Pinpoint the cell where the given text exists, returning its (x, y) midpoint coordinate. 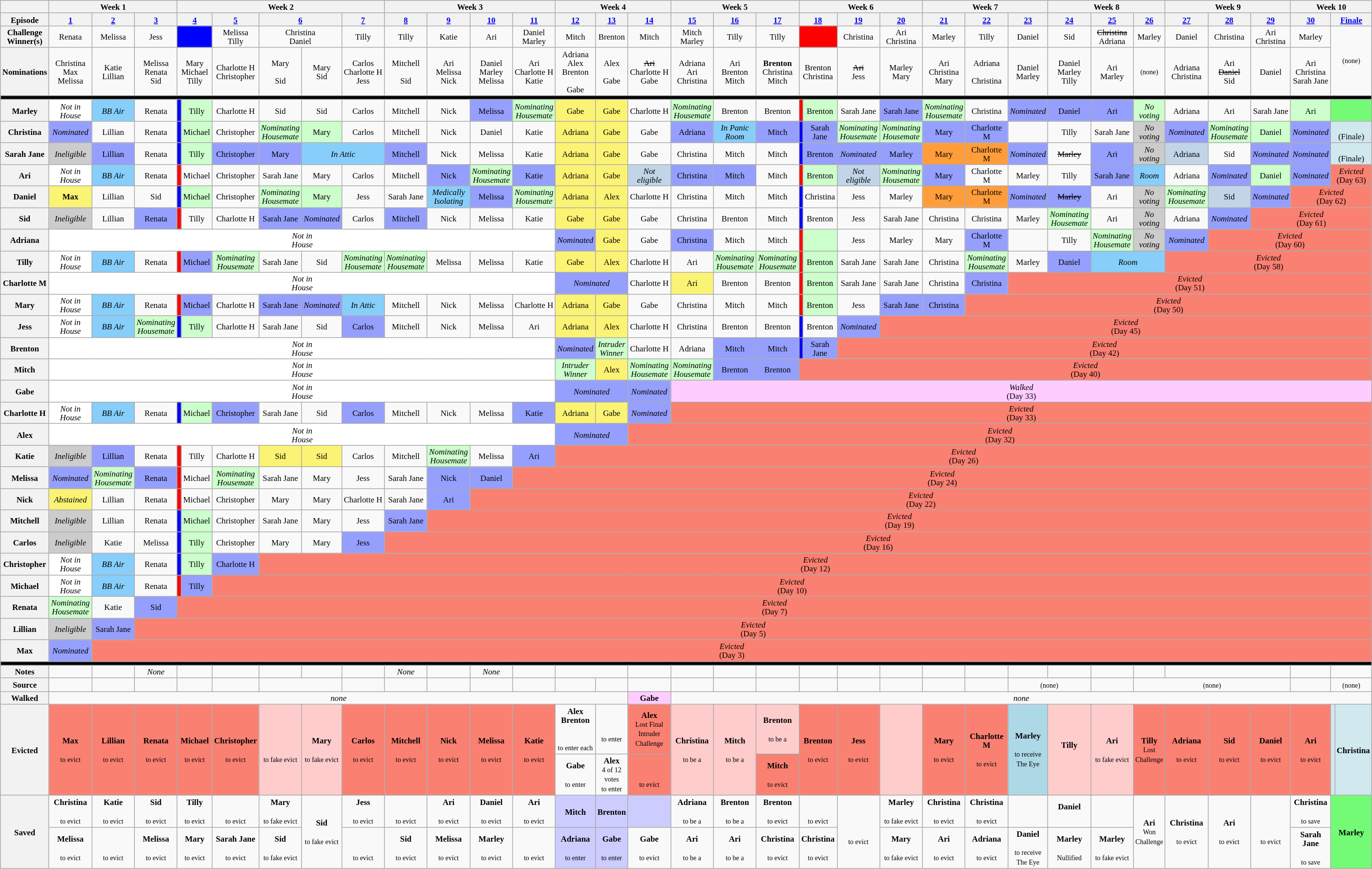
Evicted (25, 750)
Week 4 (613, 7)
AlexLost Final Intruder Challenge (649, 729)
Marleyto evict (492, 848)
Walked(Day 33) (1021, 391)
Week 7 (985, 7)
KatieLillian (113, 72)
Evicted(Day 3) (732, 651)
Maxto evict (70, 750)
22 (986, 20)
8 (406, 20)
ChallengeWinner(s) (25, 37)
Christinato be a (692, 750)
Lillianto evict (113, 750)
Evicted(Day 7) (775, 608)
16 (735, 20)
Arito fake evict (1112, 750)
Abstained (70, 500)
AriJess (858, 72)
Evicted(Day 24) (942, 478)
3 (155, 20)
Alex4 of 12 votesto enter (612, 775)
BrentonChristinaMitch (778, 72)
MelissaRenataSid (155, 72)
Evicted(Day 40) (1086, 369)
ChristinaAdriana (1112, 37)
DanielMarleyMelissa (492, 72)
Evicted(Day 10) (792, 586)
AriChristinaSarah Jane (1310, 72)
28 (1229, 20)
Nickto evict (449, 750)
Marleyto receive The Eye (1028, 750)
Week 1 (113, 7)
Episode (25, 20)
4 (194, 20)
Week 8 (1107, 7)
Week 2 (281, 7)
AriCharlotte HGabe (649, 72)
27 (1186, 20)
Sarah Janeto evict (236, 848)
30 (1310, 20)
TillyLostChallenge (1149, 750)
Evicted(Day 26) (964, 456)
to fake evict (280, 750)
Evicted(Day 50) (1168, 305)
18 (818, 20)
Mitchto be a (735, 750)
Charlotte Mto evict (986, 750)
Danielto receive The Eye (1028, 848)
Evicted(Day 63) (1351, 175)
AriCharlotte HKatie (534, 72)
Evicted(Day 5) (753, 629)
26 (1149, 20)
17 (778, 20)
Carlosto evict (363, 750)
Evicted(Day 33) (1021, 413)
MarleyNullified (1069, 848)
Christopherto evict (236, 750)
Michaelto evict (194, 750)
19 (858, 20)
AriMelissaNick (449, 72)
Notes (25, 672)
Finale (1351, 20)
Evicted(Day 12) (815, 564)
Evicted(Day 61) (1311, 218)
2 (113, 20)
Evicted(Day 60) (1290, 240)
ChristinaDaniel (300, 37)
Mitchellto evict (406, 750)
12 (576, 20)
29 (1271, 20)
Walked (25, 698)
Week 9 (1228, 7)
11 (534, 20)
Tillyto evict (194, 811)
Week 3 (470, 7)
5 (236, 20)
DanielMarleyTilly (1069, 72)
Sarah Janeto save (1310, 848)
25 (1112, 20)
Gabeto evict (649, 848)
Source (25, 685)
AriBrentonMitch (735, 72)
Adrianato enter (576, 848)
MitchMarley (692, 37)
Week 10 (1331, 7)
9 (449, 20)
Evicted(Day 51) (1190, 283)
AriWonChallenge (1149, 832)
Nominations (25, 72)
In PanicRoom (735, 132)
10 (492, 20)
13 (612, 20)
Evicted(Day 16) (879, 543)
Evicted(Day 62) (1331, 197)
Evicted(Day 58) (1268, 261)
Renatato evict (155, 750)
to enter (612, 729)
AdrianaAriChristina (692, 72)
MedicallyIsolating (449, 197)
BrentonChristina (818, 72)
AdrianaAlexBrentonGabe (576, 72)
Christinato save (1310, 811)
AlexBrentonto enter each (576, 729)
Evicted(Day 32) (1000, 434)
MarleyMary (901, 72)
21 (944, 20)
MaryMichaelTilly (194, 72)
Week 6 (861, 7)
Week 5 (735, 7)
ChristinaMaxMelissa (70, 72)
Charlotte HChristopher (236, 72)
24 (1069, 20)
Mitchto evict (778, 775)
AlexGabe (612, 72)
7 (363, 20)
Adrianato be a (692, 811)
Evicted(Day 22) (921, 500)
Evicted(Day 42) (1104, 348)
15 (692, 20)
MitchellSid (406, 72)
1 (70, 20)
20 (901, 20)
MelissaTilly (236, 37)
CarlosCharlotte HJess (363, 72)
Evicted(Day 19) (900, 521)
AriChristinaMary (944, 72)
Evicted(Day 45) (1126, 326)
Saved (25, 832)
6 (300, 20)
14 (649, 20)
23 (1028, 20)
AriDanielSid (1229, 72)
AriMarley (1112, 72)
